Search for the cell housing the specified text and yield its [X, Y] center coordinate. 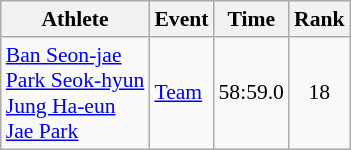
Athlete [76, 19]
Time [250, 19]
Team [181, 93]
58:59.0 [250, 93]
18 [320, 93]
Event [181, 19]
Rank [320, 19]
Ban Seon-jaePark Seok-hyunJung Ha-eunJae Park [76, 93]
